Return the (x, y) coordinate for the center point of the cell that contains the specified text.  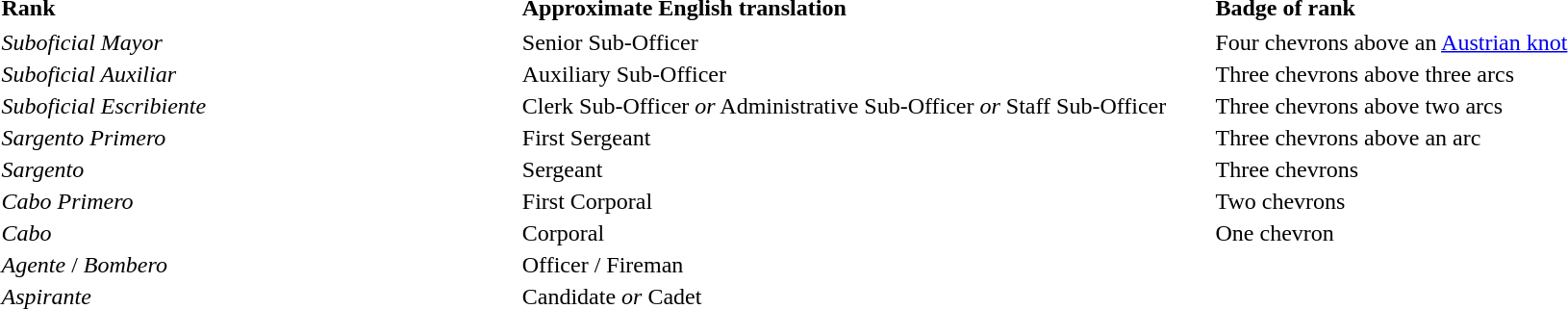
Sargento (259, 169)
Suboficial Auxiliar (259, 74)
Sergeant (866, 169)
Suboficial Mayor (259, 42)
Corporal (866, 233)
Agente / Bombero (259, 265)
Cabo (259, 233)
Clerk Sub-Officer or Administrative Sub-Officer or Staff Sub-Officer (866, 106)
Suboficial Escribiente (259, 106)
First Corporal (866, 201)
Officer / Fireman (866, 265)
Auxiliary Sub-Officer (866, 74)
Senior Sub-Officer (866, 42)
Cabo Primero (259, 201)
Sargento Primero (259, 138)
First Sergeant (866, 138)
